From the cell containing the given text, extract its center point as [x, y] coordinate. 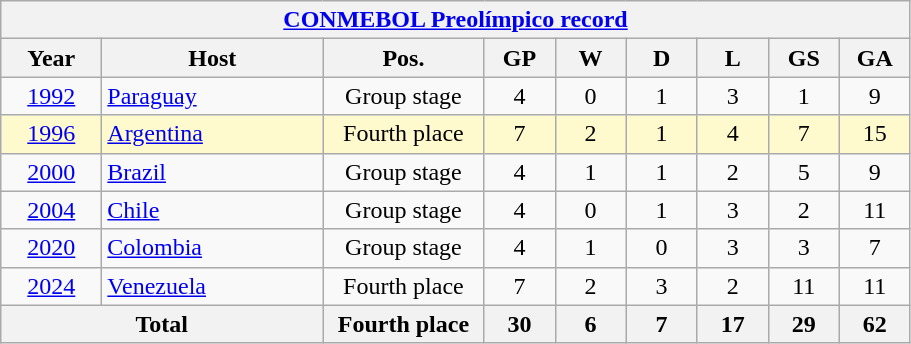
Paraguay [212, 96]
D [662, 58]
L [732, 58]
CONMEBOL Preolímpico record [456, 20]
62 [874, 324]
5 [804, 172]
29 [804, 324]
2024 [52, 286]
15 [874, 134]
Chile [212, 210]
Pos. [404, 58]
GS [804, 58]
GP [520, 58]
Colombia [212, 248]
Argentina [212, 134]
6 [590, 324]
1996 [52, 134]
1992 [52, 96]
Venezuela [212, 286]
Year [52, 58]
30 [520, 324]
2000 [52, 172]
17 [732, 324]
GA [874, 58]
Brazil [212, 172]
W [590, 58]
2004 [52, 210]
2020 [52, 248]
Total [162, 324]
Host [212, 58]
